Provide the [x, y] coordinate of the cell's center where the given text is located.  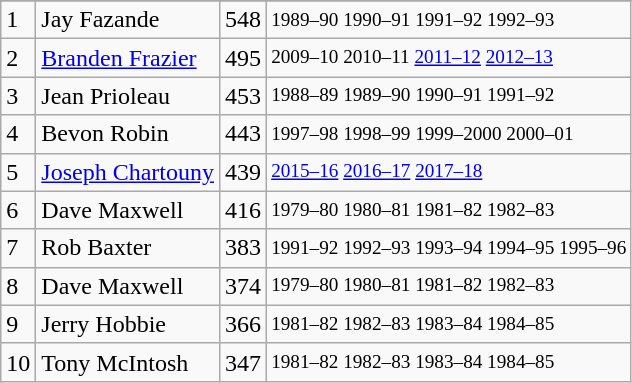
4 [18, 134]
3 [18, 96]
7 [18, 248]
453 [244, 96]
548 [244, 20]
Bevon Robin [128, 134]
Jay Fazande [128, 20]
439 [244, 172]
Branden Frazier [128, 58]
5 [18, 172]
Jean Prioleau [128, 96]
2015–16 2016–17 2017–18 [449, 172]
443 [244, 134]
416 [244, 210]
495 [244, 58]
Joseph Chartouny [128, 172]
366 [244, 324]
1997–98 1998–99 1999–2000 2000–01 [449, 134]
9 [18, 324]
1991–92 1992–93 1993–94 1994–95 1995–96 [449, 248]
Rob Baxter [128, 248]
1989–90 1990–91 1991–92 1992–93 [449, 20]
1 [18, 20]
1988–89 1989–90 1990–91 1991–92 [449, 96]
2 [18, 58]
Tony McIntosh [128, 362]
8 [18, 286]
10 [18, 362]
383 [244, 248]
2009–10 2010–11 2011–12 2012–13 [449, 58]
347 [244, 362]
Jerry Hobbie [128, 324]
374 [244, 286]
6 [18, 210]
